Return (x, y) of the center of cell containing provided text 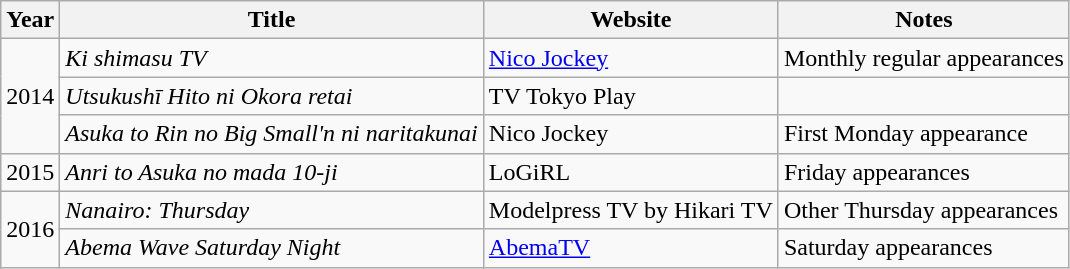
Modelpress TV by Hikari TV (630, 210)
Other Thursday appearances (924, 210)
Year (30, 20)
Website (630, 20)
Utsukushī Hito ni Okora retai (272, 96)
Notes (924, 20)
Title (272, 20)
Monthly regular appearances (924, 58)
TV Tokyo Play (630, 96)
Asuka to Rin no Big Small'n ni naritakunai (272, 134)
AbemaTV (630, 248)
Ki shimasu TV (272, 58)
Abema Wave Saturday Night (272, 248)
LoGiRL (630, 172)
2016 (30, 229)
Nanairo: Thursday (272, 210)
Saturday appearances (924, 248)
2014 (30, 96)
2015 (30, 172)
Anri to Asuka no mada 10-ji (272, 172)
Friday appearances (924, 172)
First Monday appearance (924, 134)
